Determine the [x, y] coordinate at the center of the cell enclosing the given text.  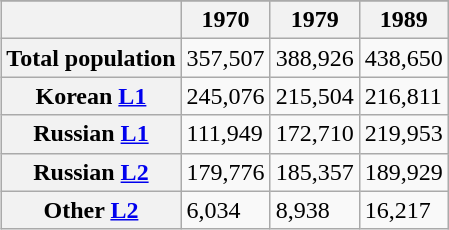
111,949 [226, 134]
179,776 [226, 172]
388,926 [314, 58]
1970 [226, 20]
185,357 [314, 172]
Korean L1 [91, 96]
245,076 [226, 96]
216,811 [404, 96]
1989 [404, 20]
8,938 [314, 210]
Other L2 [91, 210]
Russian L1 [91, 134]
16,217 [404, 210]
438,650 [404, 58]
215,504 [314, 96]
172,710 [314, 134]
189,929 [404, 172]
357,507 [226, 58]
1979 [314, 20]
219,953 [404, 134]
Russian L2 [91, 172]
Total population [91, 58]
6,034 [226, 210]
